From the cell containing the given text, extract its center point as [X, Y] coordinate. 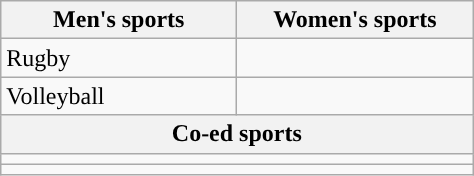
Women's sports [355, 20]
Men's sports [119, 20]
Co-ed sports [237, 134]
Volleyball [119, 96]
Rugby [119, 58]
